Pinpoint the cell where the given text exists, returning its [x, y] midpoint coordinate. 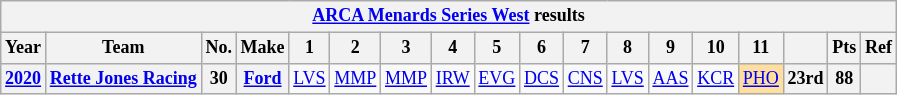
11 [762, 48]
CNS [585, 78]
DCS [542, 78]
5 [497, 48]
Pts [844, 48]
ARCA Menards Series West results [448, 16]
3 [406, 48]
Ford [262, 78]
10 [716, 48]
9 [670, 48]
1 [310, 48]
PHO [762, 78]
KCR [716, 78]
88 [844, 78]
AAS [670, 78]
Team [123, 48]
6 [542, 48]
30 [218, 78]
EVG [497, 78]
2020 [24, 78]
IRW [452, 78]
Rette Jones Racing [123, 78]
Ref [879, 48]
4 [452, 48]
Year [24, 48]
7 [585, 48]
8 [628, 48]
23rd [806, 78]
No. [218, 48]
Make [262, 48]
2 [356, 48]
